For the text-containing cell, return its midpoint in [x, y] coordinate format. 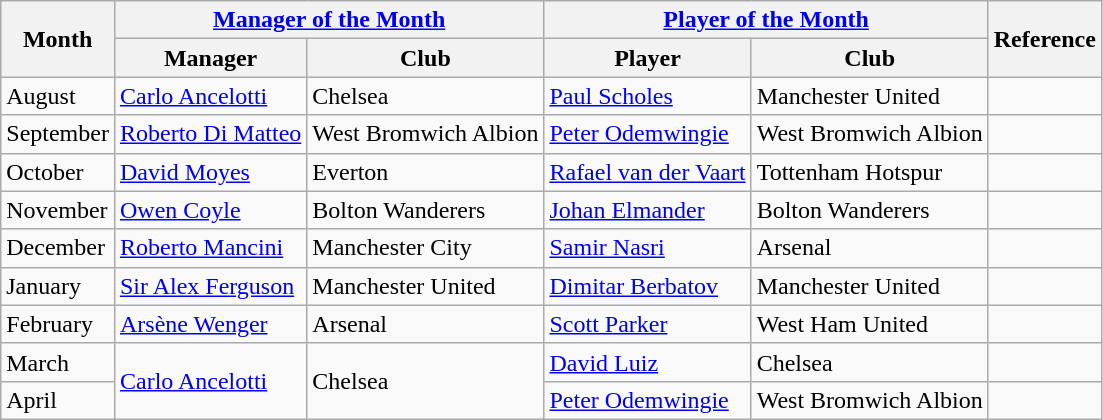
November [58, 210]
February [58, 324]
April [58, 400]
Player [648, 58]
March [58, 362]
David Moyes [210, 172]
Month [58, 39]
Roberto Mancini [210, 248]
Sir Alex Ferguson [210, 286]
Tottenham Hotspur [870, 172]
October [58, 172]
Dimitar Berbatov [648, 286]
Manager of the Month [328, 20]
December [58, 248]
Rafael van der Vaart [648, 172]
West Ham United [870, 324]
Roberto Di Matteo [210, 134]
August [58, 96]
Manager [210, 58]
Everton [426, 172]
David Luiz [648, 362]
Johan Elmander [648, 210]
Samir Nasri [648, 248]
Manchester City [426, 248]
Player of the Month [766, 20]
Arsène Wenger [210, 324]
Owen Coyle [210, 210]
September [58, 134]
Reference [1044, 39]
January [58, 286]
Scott Parker [648, 324]
Paul Scholes [648, 96]
